Scan for the cell matching the given text and deliver its (X, Y) coordinate at center. 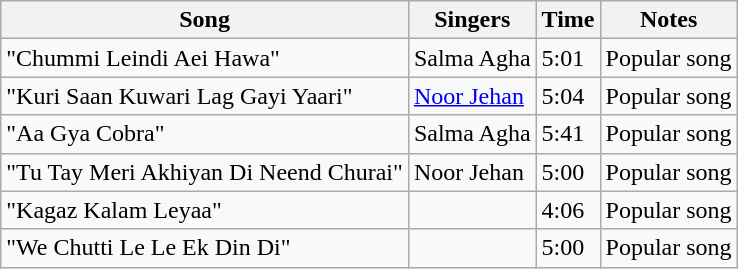
"Tu Tay Meri Akhiyan Di Neend Churai" (205, 172)
"Chummi Leindi Aei Hawa" (205, 58)
Singers (472, 20)
5:41 (568, 134)
5:04 (568, 96)
4:06 (568, 210)
"Kagaz Kalam Leyaa" (205, 210)
5:01 (568, 58)
Time (568, 20)
"Kuri Saan Kuwari Lag Gayi Yaari" (205, 96)
Song (205, 20)
"We Chutti Le Le Ek Din Di" (205, 248)
"Aa Gya Cobra" (205, 134)
Notes (668, 20)
